From the cell containing the given text, extract its center point as (x, y) coordinate. 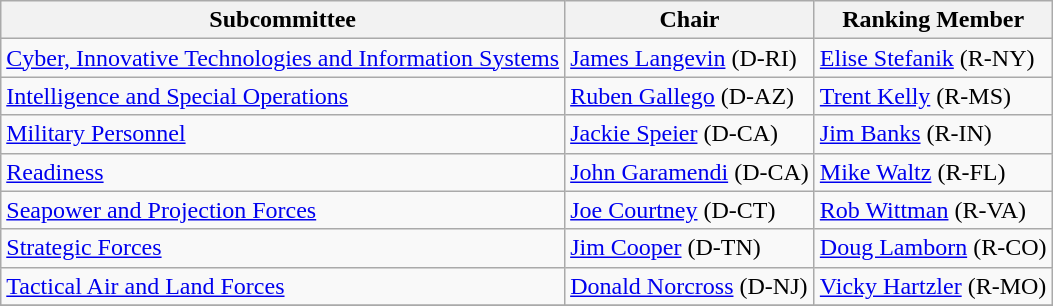
Strategic Forces (283, 248)
Subcommittee (283, 20)
Readiness (283, 172)
Ruben Gallego (D-AZ) (690, 96)
Jackie Speier (D-CA) (690, 134)
Doug Lamborn (R-CO) (933, 248)
Joe Courtney (D-CT) (690, 210)
Donald Norcross (D-NJ) (690, 286)
Rob Wittman (R-VA) (933, 210)
James Langevin (D-RI) (690, 58)
Vicky Hartzler (R-MO) (933, 286)
Mike Waltz (R-FL) (933, 172)
Ranking Member (933, 20)
Cyber, Innovative Technologies and Information Systems (283, 58)
Jim Banks (R-IN) (933, 134)
John Garamendi (D-CA) (690, 172)
Military Personnel (283, 134)
Tactical Air and Land Forces (283, 286)
Intelligence and Special Operations (283, 96)
Trent Kelly (R-MS) (933, 96)
Seapower and Projection Forces (283, 210)
Elise Stefanik (R-NY) (933, 58)
Jim Cooper (D-TN) (690, 248)
Chair (690, 20)
